Return the [X, Y] coordinate for the center point of the cell that contains the specified text.  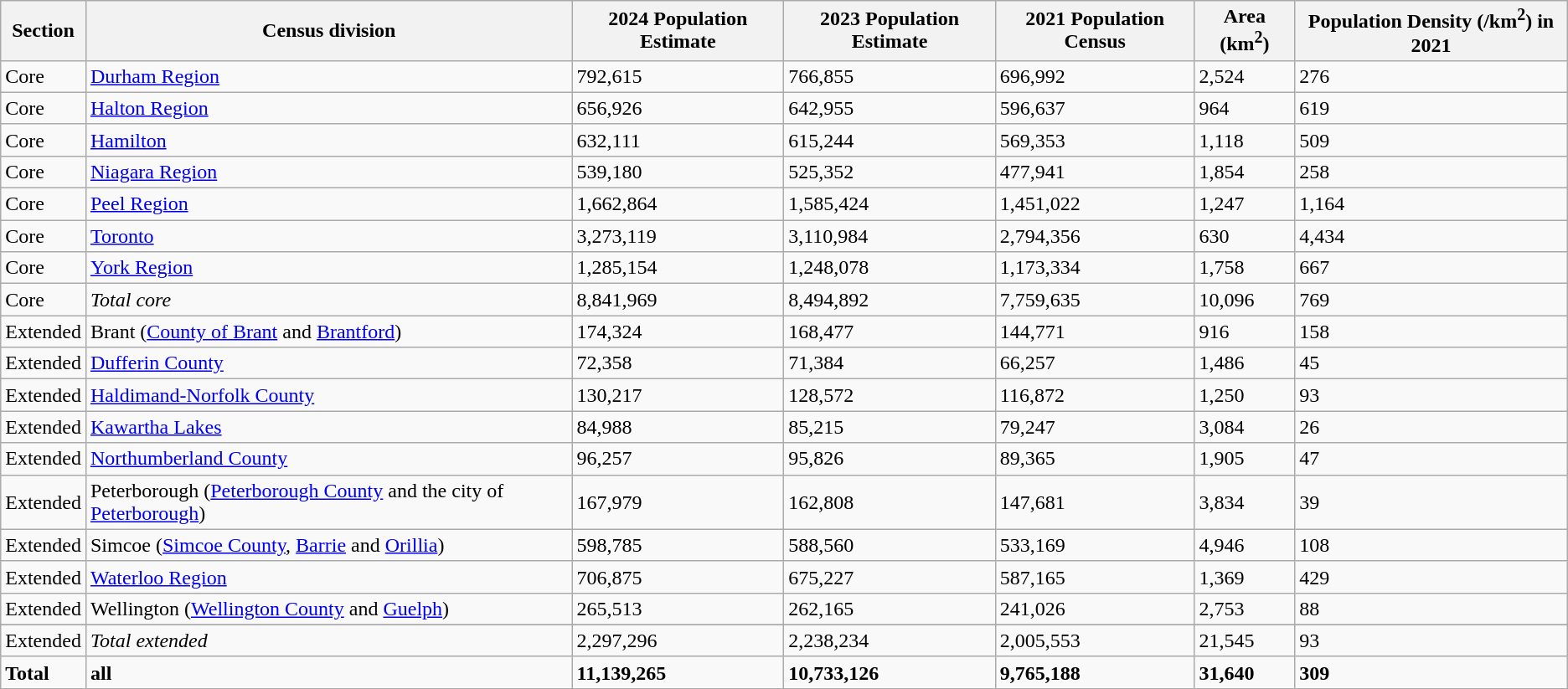
88 [1431, 609]
79,247 [1095, 427]
477,941 [1095, 172]
4,434 [1431, 236]
Halton Region [328, 108]
706,875 [678, 577]
168,477 [890, 332]
1,486 [1245, 363]
632,111 [678, 140]
Section [44, 31]
642,955 [890, 108]
615,244 [890, 140]
11,139,265 [678, 672]
241,026 [1095, 609]
1,247 [1245, 204]
Niagara Region [328, 172]
766,855 [890, 76]
147,681 [1095, 502]
1,250 [1245, 395]
539,180 [678, 172]
964 [1245, 108]
Waterloo Region [328, 577]
Brant (County of Brant and Brantford) [328, 332]
Census division [328, 31]
1,118 [1245, 140]
116,872 [1095, 395]
9,765,188 [1095, 672]
89,365 [1095, 459]
596,637 [1095, 108]
3,110,984 [890, 236]
72,358 [678, 363]
1,248,078 [890, 268]
39 [1431, 502]
Durham Region [328, 76]
47 [1431, 459]
656,926 [678, 108]
2021 Population Census [1095, 31]
2,524 [1245, 76]
276 [1431, 76]
26 [1431, 427]
Northumberland County [328, 459]
108 [1431, 545]
2,297,296 [678, 640]
588,560 [890, 545]
1,173,334 [1095, 268]
509 [1431, 140]
587,165 [1095, 577]
167,979 [678, 502]
174,324 [678, 332]
Peel Region [328, 204]
10,096 [1245, 300]
598,785 [678, 545]
84,988 [678, 427]
1,854 [1245, 172]
96,257 [678, 459]
675,227 [890, 577]
619 [1431, 108]
71,384 [890, 363]
4,946 [1245, 545]
3,834 [1245, 502]
1,905 [1245, 459]
262,165 [890, 609]
1,369 [1245, 577]
3,273,119 [678, 236]
Toronto [328, 236]
31,640 [1245, 672]
429 [1431, 577]
144,771 [1095, 332]
Total [44, 672]
Area (km2) [1245, 31]
533,169 [1095, 545]
Hamilton [328, 140]
916 [1245, 332]
258 [1431, 172]
158 [1431, 332]
8,841,969 [678, 300]
792,615 [678, 76]
3,084 [1245, 427]
66,257 [1095, 363]
95,826 [890, 459]
2024 Population Estimate [678, 31]
128,572 [890, 395]
1,451,022 [1095, 204]
162,808 [890, 502]
525,352 [890, 172]
309 [1431, 672]
85,215 [890, 427]
Kawartha Lakes [328, 427]
Total core [328, 300]
696,992 [1095, 76]
630 [1245, 236]
7,759,635 [1095, 300]
2,238,234 [890, 640]
Dufferin County [328, 363]
Haldimand-Norfolk County [328, 395]
1,758 [1245, 268]
21,545 [1245, 640]
1,164 [1431, 204]
York Region [328, 268]
769 [1431, 300]
all [328, 672]
2,794,356 [1095, 236]
130,217 [678, 395]
Wellington (Wellington County and Guelph) [328, 609]
2,005,553 [1095, 640]
8,494,892 [890, 300]
Simcoe (Simcoe County, Barrie and Orillia) [328, 545]
2023 Population Estimate [890, 31]
265,513 [678, 609]
1,662,864 [678, 204]
Population Density (/km2) in 2021 [1431, 31]
667 [1431, 268]
1,585,424 [890, 204]
10,733,126 [890, 672]
569,353 [1095, 140]
Peterborough (Peterborough County and the city of Peterborough) [328, 502]
1,285,154 [678, 268]
Total extended [328, 640]
45 [1431, 363]
2,753 [1245, 609]
